Find where the given text appears and provide that cell's center as [X, Y] coordinate. 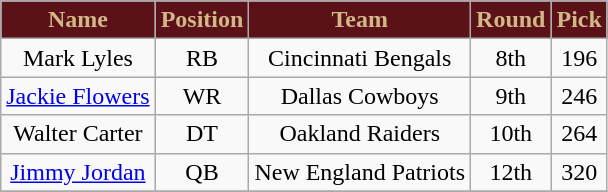
Team [360, 20]
New England Patriots [360, 172]
DT [202, 134]
10th [511, 134]
Dallas Cowboys [360, 96]
Oakland Raiders [360, 134]
Mark Lyles [78, 58]
Cincinnati Bengals [360, 58]
246 [579, 96]
WR [202, 96]
Pick [579, 20]
Jackie Flowers [78, 96]
Round [511, 20]
12th [511, 172]
QB [202, 172]
9th [511, 96]
Name [78, 20]
Walter Carter [78, 134]
Position [202, 20]
320 [579, 172]
RB [202, 58]
Jimmy Jordan [78, 172]
196 [579, 58]
8th [511, 58]
264 [579, 134]
